Scan for the cell matching the given text and deliver its [X, Y] coordinate at center. 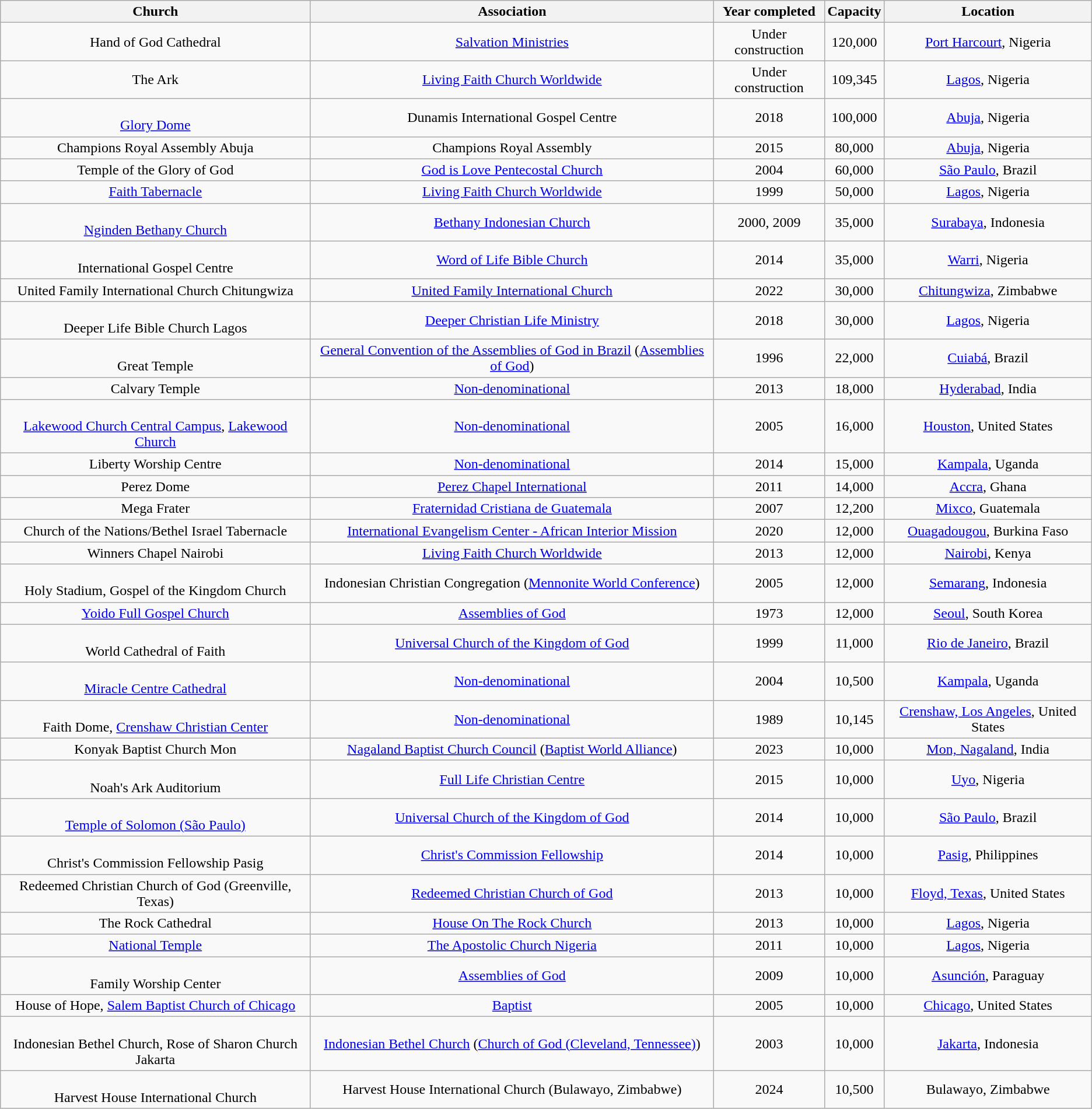
World Cathedral of Faith [155, 643]
Champions Royal Assembly [512, 148]
Capacity [854, 12]
Nagaland Baptist Church Council (Baptist World Alliance) [512, 749]
Holy Stadium, Gospel of the Kingdom Church [155, 583]
United Family International Church Chitungwiza [155, 290]
Perez Dome [155, 487]
Salvation Ministries [512, 42]
Uyo, Nigeria [988, 779]
11,000 [854, 643]
Family Worship Center [155, 975]
Hand of God Cathedral [155, 42]
Yoido Full Gospel Church [155, 613]
22,000 [854, 358]
The Apostolic Church Nigeria [512, 946]
Pasig, Philippines [988, 855]
Surabaya, Indonesia [988, 222]
Year completed [769, 12]
Location [988, 12]
Chitungwiza, Zimbabwe [988, 290]
18,000 [854, 388]
Seoul, South Korea [988, 613]
60,000 [854, 170]
10,145 [854, 719]
Calvary Temple [155, 388]
Deeper Life Bible Church Lagos [155, 320]
Bethany Indonesian Church [512, 222]
International Gospel Centre [155, 260]
International Evangelism Center - African Interior Mission [512, 531]
Christ's Commission Fellowship [512, 855]
Great Temple [155, 358]
109,345 [854, 79]
Mixco, Guatemala [988, 509]
Perez Chapel International [512, 487]
Semarang, Indonesia [988, 583]
Dunamis International Gospel Centre [512, 118]
Baptist [512, 1006]
Konyak Baptist Church Mon [155, 749]
Bulawayo, Zimbabwe [988, 1090]
15,000 [854, 464]
Cuiabá, Brazil [988, 358]
Chicago, United States [988, 1006]
2009 [769, 975]
2003 [769, 1044]
Mon, Nagaland, India [988, 749]
The Ark [155, 79]
Indonesian Christian Congregation (Mennonite World Conference) [512, 583]
Winners Chapel Nairobi [155, 553]
Christ's Commission Fellowship Pasig [155, 855]
Word of Life Bible Church [512, 260]
80,000 [854, 148]
Glory Dome [155, 118]
House On The Rock Church [512, 923]
50,000 [854, 192]
Jakarta, Indonesia [988, 1044]
120,000 [854, 42]
Crenshaw, Los Angeles, United States [988, 719]
Deeper Christian Life Ministry [512, 320]
1973 [769, 613]
2000, 2009 [769, 222]
National Temple [155, 946]
Temple of Solomon (São Paulo) [155, 817]
Miracle Centre Cathedral [155, 681]
God is Love Pentecostal Church [512, 170]
Full Life Christian Centre [512, 779]
Lakewood Church Central Campus, Lakewood Church [155, 426]
House of Hope, Salem Baptist Church of Chicago [155, 1006]
Port Harcourt, Nigeria [988, 42]
General Convention of the Assemblies of God in Brazil (Assemblies of God) [512, 358]
Nginden Bethany Church [155, 222]
Asunción, Paraguay [988, 975]
Floyd, Texas, United States [988, 893]
Noah's Ark Auditorium [155, 779]
Church [155, 12]
Hyderabad, India [988, 388]
Indonesian Bethel Church, Rose of Sharon Church Jakarta [155, 1044]
Temple of the Glory of God [155, 170]
Warri, Nigeria [988, 260]
Faith Tabernacle [155, 192]
1996 [769, 358]
Redeemed Christian Church of God [512, 893]
Association [512, 12]
Rio de Janeiro, Brazil [988, 643]
2020 [769, 531]
Harvest House International Church (Bulawayo, Zimbabwe) [512, 1090]
Church of the Nations/Bethel Israel Tabernacle [155, 531]
1989 [769, 719]
2022 [769, 290]
Ouagadougou, Burkina Faso [988, 531]
14,000 [854, 487]
Mega Frater [155, 509]
The Rock Cathedral [155, 923]
United Family International Church [512, 290]
2023 [769, 749]
100,000 [854, 118]
Houston, United States [988, 426]
Redeemed Christian Church of God (Greenville, Texas) [155, 893]
16,000 [854, 426]
Faith Dome, Crenshaw Christian Center [155, 719]
Indonesian Bethel Church (Church of God (Cleveland, Tennessee)) [512, 1044]
Accra, Ghana [988, 487]
Fraternidad Cristiana de Guatemala [512, 509]
12,200 [854, 509]
2024 [769, 1090]
Liberty Worship Centre [155, 464]
Harvest House International Church [155, 1090]
Nairobi, Kenya [988, 553]
Champions Royal Assembly Abuja [155, 148]
2007 [769, 509]
